Find where the given text appears and provide that cell's center as (x, y) coordinate. 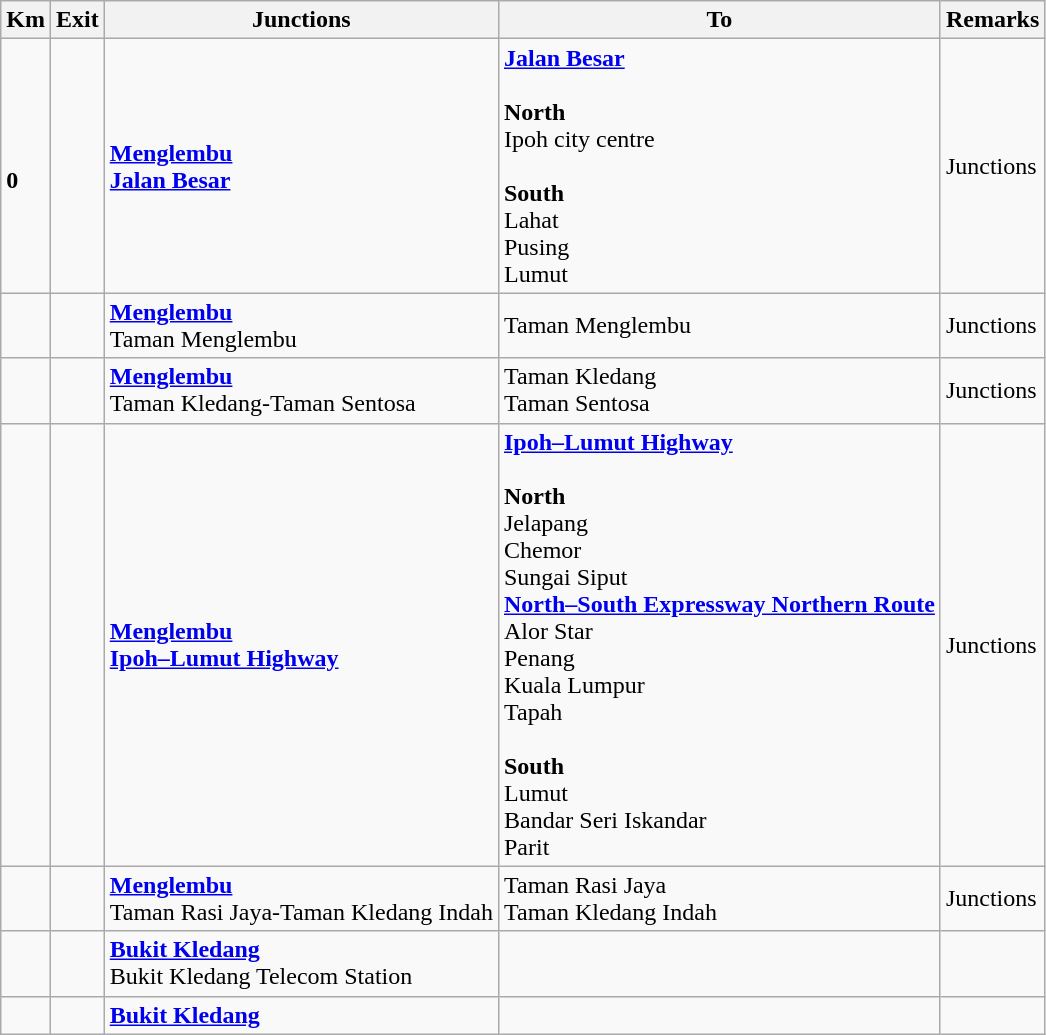
Jalan BesarNorth Ipoh city centreSouth Lahat Pusing Lumut (719, 166)
Taman Rasi JayaTaman Kledang Indah (719, 898)
Taman Menglembu (719, 326)
Bukit Kledang (301, 1015)
Exit (77, 20)
Km (26, 20)
Menglembu Ipoh–Lumut Highway (301, 644)
MenglembuTaman Rasi Jaya-Taman Kledang Indah (301, 898)
Remarks (992, 20)
0 (26, 166)
To (719, 20)
Menglembu Jalan Besar (301, 166)
MenglembuTaman Kledang-Taman Sentosa (301, 390)
MenglembuTaman Menglembu (301, 326)
Taman KledangTaman Sentosa (719, 390)
Bukit KledangBukit Kledang Telecom Station (301, 964)
